Detect which cell encompasses the target text, then output its [x, y] center coordinate. 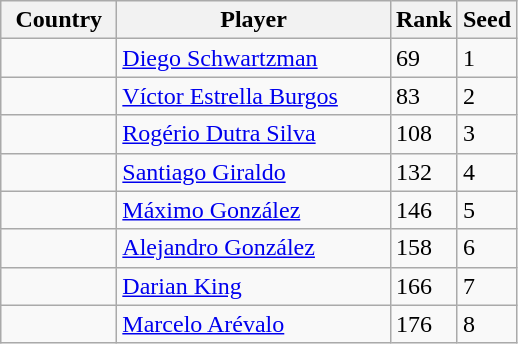
158 [424, 248]
Country [59, 20]
Seed [486, 20]
3 [486, 134]
Víctor Estrella Burgos [254, 96]
166 [424, 286]
4 [486, 172]
Alejandro González [254, 248]
5 [486, 210]
Rogério Dutra Silva [254, 134]
132 [424, 172]
69 [424, 58]
8 [486, 324]
Player [254, 20]
7 [486, 286]
Darian King [254, 286]
Diego Schwartzman [254, 58]
Máximo González [254, 210]
Santiago Giraldo [254, 172]
108 [424, 134]
1 [486, 58]
146 [424, 210]
83 [424, 96]
Rank [424, 20]
176 [424, 324]
6 [486, 248]
2 [486, 96]
Marcelo Arévalo [254, 324]
